Return the [x, y] coordinate for the center point of the cell that contains the specified text.  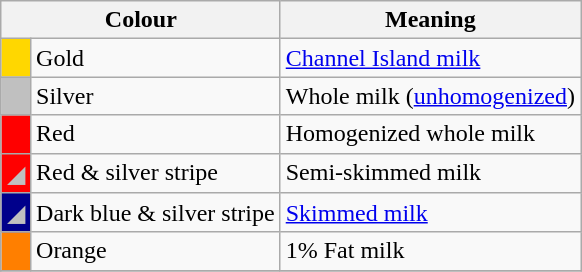
Meaning [430, 20]
Semi-skimmed milk [430, 173]
Whole milk (unhomogenized) [430, 96]
1% Fat milk [430, 251]
Colour [140, 20]
Red & silver stripe [156, 173]
Orange [156, 251]
Skimmed milk [430, 213]
Dark blue & silver stripe [156, 213]
Silver [156, 96]
Red [156, 134]
Gold [156, 58]
Channel Island milk [430, 58]
Homogenized whole milk [430, 134]
